Return the (x, y) coordinate for the center point of the cell that contains the specified text.  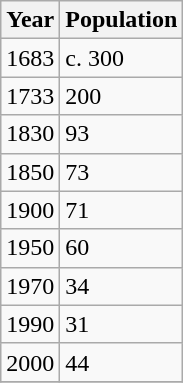
44 (122, 362)
1900 (30, 210)
Population (122, 20)
1830 (30, 134)
34 (122, 286)
1733 (30, 96)
2000 (30, 362)
1683 (30, 58)
71 (122, 210)
93 (122, 134)
200 (122, 96)
60 (122, 248)
1970 (30, 286)
c. 300 (122, 58)
73 (122, 172)
1950 (30, 248)
1850 (30, 172)
Year (30, 20)
1990 (30, 324)
31 (122, 324)
